Output the [X, Y] coordinate of the center of the cell containing the given text.  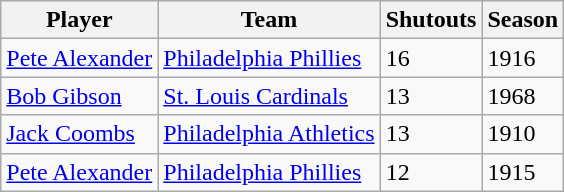
Bob Gibson [80, 96]
Philadelphia Athletics [269, 134]
Shutouts [431, 20]
St. Louis Cardinals [269, 96]
Season [523, 20]
1916 [523, 58]
Team [269, 20]
12 [431, 172]
Jack Coombs [80, 134]
1910 [523, 134]
1915 [523, 172]
Player [80, 20]
16 [431, 58]
1968 [523, 96]
